From the cell containing the given text, extract its center point as (x, y) coordinate. 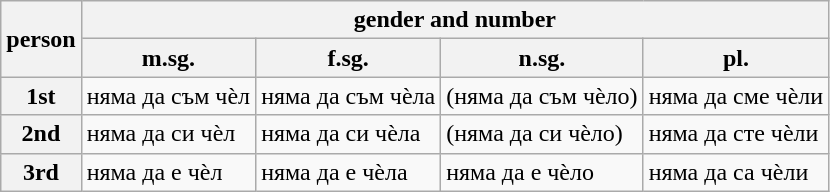
няма да си чѐл (168, 134)
няма да съм чѐл (168, 96)
gender and number (454, 20)
m.sg. (168, 58)
person (41, 39)
няма да си чѐла (348, 134)
2nd (41, 134)
няма да е чѐло (542, 172)
няма да сме чѐли (736, 96)
(няма да съм чѐло) (542, 96)
няма да е чѐл (168, 172)
3rd (41, 172)
n.sg. (542, 58)
няма да сте чѐли (736, 134)
няма да са чѐли (736, 172)
(няма да си чѐлo) (542, 134)
няма да съм чѐла (348, 96)
1st (41, 96)
pl. (736, 58)
f.sg. (348, 58)
няма да е чѐла (348, 172)
